Return the (x, y) coordinate for the center point of the cell that contains the specified text.  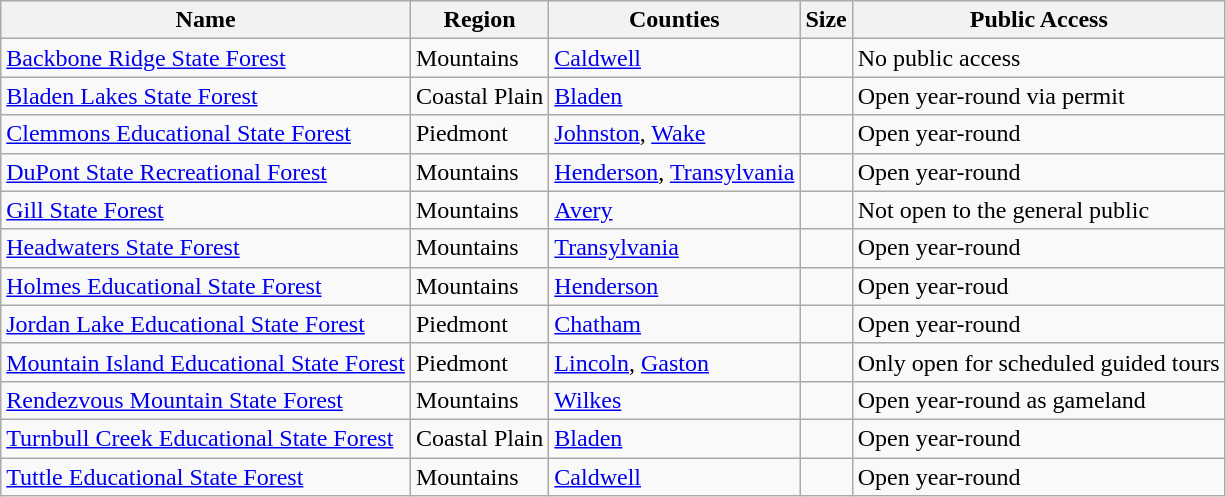
Chatham (674, 324)
Turnbull Creek Educational State Forest (206, 438)
Only open for scheduled guided tours (1038, 362)
No public access (1038, 58)
Wilkes (674, 400)
Holmes Educational State Forest (206, 286)
DuPont State Recreational Forest (206, 172)
Gill State Forest (206, 210)
Counties (674, 20)
Headwaters State Forest (206, 248)
Size (826, 20)
Public Access (1038, 20)
Rendezvous Mountain State Forest (206, 400)
Open year-round via permit (1038, 96)
Johnston, Wake (674, 134)
Mountain Island Educational State Forest (206, 362)
Tuttle Educational State Forest (206, 477)
Not open to the general public (1038, 210)
Backbone Ridge State Forest (206, 58)
Avery (674, 210)
Bladen Lakes State Forest (206, 96)
Henderson (674, 286)
Open year-roud (1038, 286)
Jordan Lake Educational State Forest (206, 324)
Lincoln, Gaston (674, 362)
Henderson, Transylvania (674, 172)
Region (479, 20)
Clemmons Educational State Forest (206, 134)
Open year-round as gameland (1038, 400)
Transylvania (674, 248)
Name (206, 20)
